Scan for the cell matching the given text and deliver its [x, y] coordinate at center. 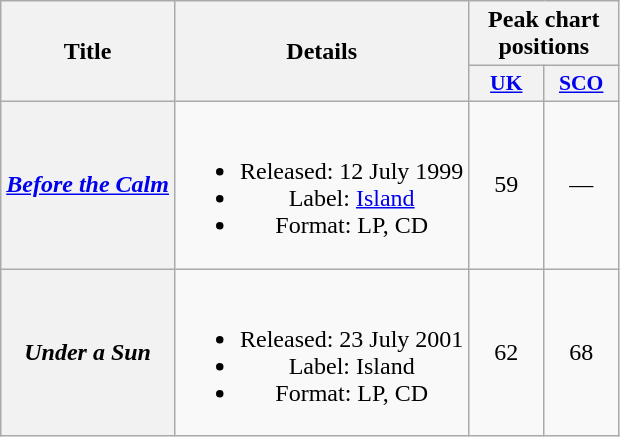
Under a Sun [88, 352]
Released: 23 July 2001Label: IslandFormat: LP, CD [321, 352]
Before the Calm [88, 184]
UK [506, 84]
59 [506, 184]
68 [582, 352]
Peak chart positions [544, 34]
SCO [582, 84]
Released: 12 July 1999Label: IslandFormat: LP, CD [321, 184]
Details [321, 52]
— [582, 184]
Title [88, 52]
62 [506, 352]
